Locate the cell with the specified text and output its (x, y) center coordinate. 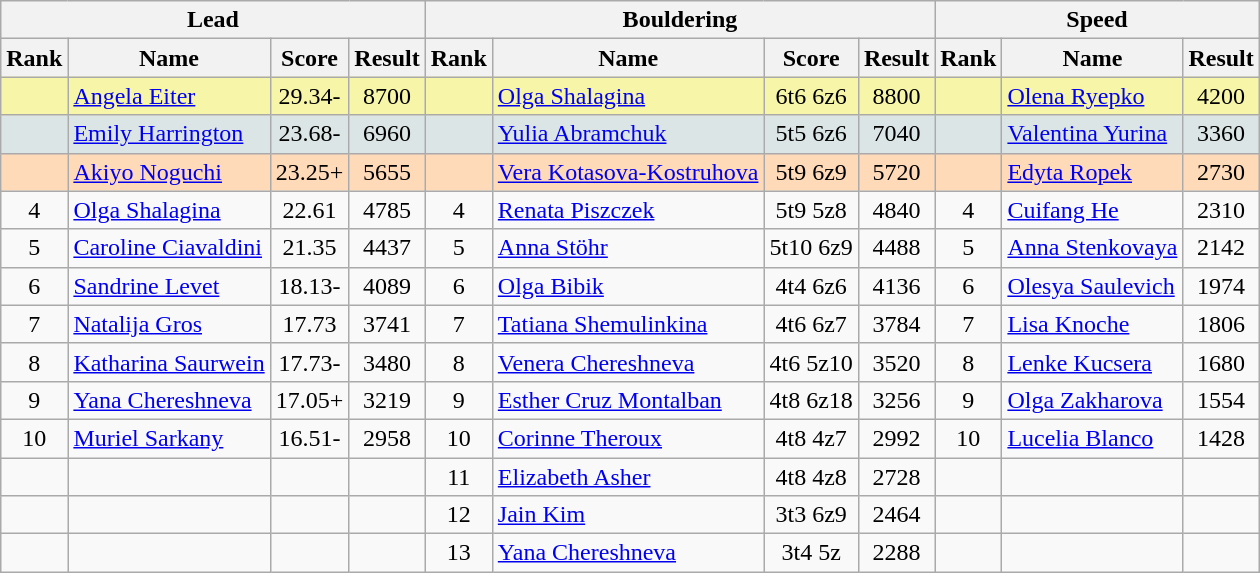
22.61 (310, 210)
5t9 6z9 (811, 172)
6960 (387, 134)
13 (458, 553)
Olesya Saulevich (1092, 286)
Renata Piszczek (628, 210)
Tatiana Shemulinkina (628, 324)
7040 (896, 134)
Angela Eiter (169, 96)
5t9 5z8 (811, 210)
23.68- (310, 134)
2142 (1221, 248)
3520 (896, 362)
4136 (896, 286)
Olena Ryepko (1092, 96)
Katharina Saurwein (169, 362)
4t8 4z7 (811, 438)
1680 (1221, 362)
Sandrine Levet (169, 286)
5t10 6z9 (811, 248)
4840 (896, 210)
Lucelia Blanco (1092, 438)
3480 (387, 362)
17.73- (310, 362)
Elizabeth Asher (628, 477)
Muriel Sarkany (169, 438)
1974 (1221, 286)
Akiyo Noguchi (169, 172)
23.25+ (310, 172)
Corinne Theroux (628, 438)
Lead (213, 20)
3t3 6z9 (811, 515)
Natalija Gros (169, 324)
Anna Stöhr (628, 248)
3256 (896, 400)
Caroline Ciavaldini (169, 248)
2310 (1221, 210)
Yulia Abramchuk (628, 134)
17.73 (310, 324)
Lisa Knoche (1092, 324)
2730 (1221, 172)
Cuifang He (1092, 210)
4488 (896, 248)
18.13- (310, 286)
2464 (896, 515)
29.34- (310, 96)
Olga Zakharova (1092, 400)
Bouldering (680, 20)
2958 (387, 438)
4t6 5z10 (811, 362)
3784 (896, 324)
Speed (1098, 20)
3t4 5z (811, 553)
Olga Bibik (628, 286)
4785 (387, 210)
3219 (387, 400)
Lenke Kucsera (1092, 362)
Emily Harrington (169, 134)
4437 (387, 248)
3360 (1221, 134)
Esther Cruz Montalban (628, 400)
12 (458, 515)
4t6 6z7 (811, 324)
6t6 6z6 (811, 96)
4t8 6z18 (811, 400)
21.35 (310, 248)
8800 (896, 96)
Vera Kotasova-Kostruhova (628, 172)
Anna Stenkovaya (1092, 248)
Valentina Yurina (1092, 134)
16.51- (310, 438)
3741 (387, 324)
2288 (896, 553)
11 (458, 477)
Venera Chereshneva (628, 362)
17.05+ (310, 400)
5t5 6z6 (811, 134)
1806 (1221, 324)
4t8 4z8 (811, 477)
Jain Kim (628, 515)
4200 (1221, 96)
2728 (896, 477)
5720 (896, 172)
2992 (896, 438)
Edyta Ropek (1092, 172)
1428 (1221, 438)
4t4 6z6 (811, 286)
5655 (387, 172)
8700 (387, 96)
1554 (1221, 400)
4089 (387, 286)
